Output the [x, y] coordinate of the center of the cell containing the given text.  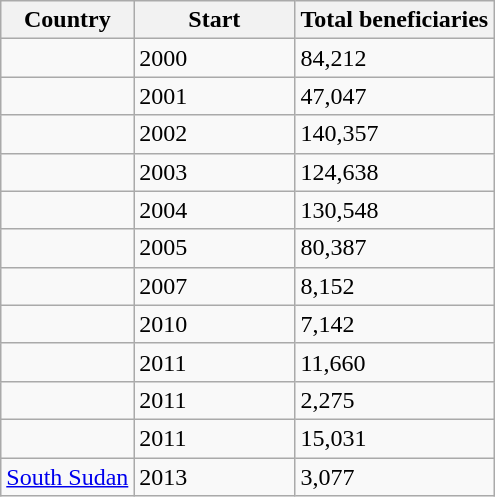
124,638 [394, 172]
2000 [214, 58]
Start [214, 20]
South Sudan [68, 477]
140,357 [394, 134]
15,031 [394, 438]
2010 [214, 324]
Total beneficiaries [394, 20]
80,387 [394, 248]
3,077 [394, 477]
2004 [214, 210]
84,212 [394, 58]
8,152 [394, 286]
2007 [214, 286]
2,275 [394, 400]
2001 [214, 96]
2013 [214, 477]
2003 [214, 172]
47,047 [394, 96]
2005 [214, 248]
130,548 [394, 210]
Country [68, 20]
11,660 [394, 362]
2002 [214, 134]
7,142 [394, 324]
